Provide the [X, Y] coordinate of the cell's center where the given text is located.  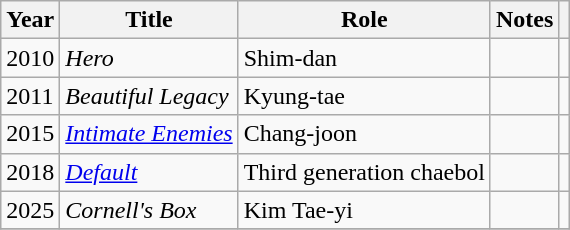
2010 [30, 58]
2011 [30, 96]
Hero [149, 58]
Cornell's Box [149, 210]
Default [149, 172]
2015 [30, 134]
Kyung-tae [364, 96]
Notes [524, 20]
Kim Tae-yi [364, 210]
Year [30, 20]
Chang-joon [364, 134]
Title [149, 20]
2018 [30, 172]
Shim-dan [364, 58]
Intimate Enemies [149, 134]
Beautiful Legacy [149, 96]
2025 [30, 210]
Third generation chaebol [364, 172]
Role [364, 20]
